Extract the (X, Y) coordinate from the center of the cell holding the provided text.  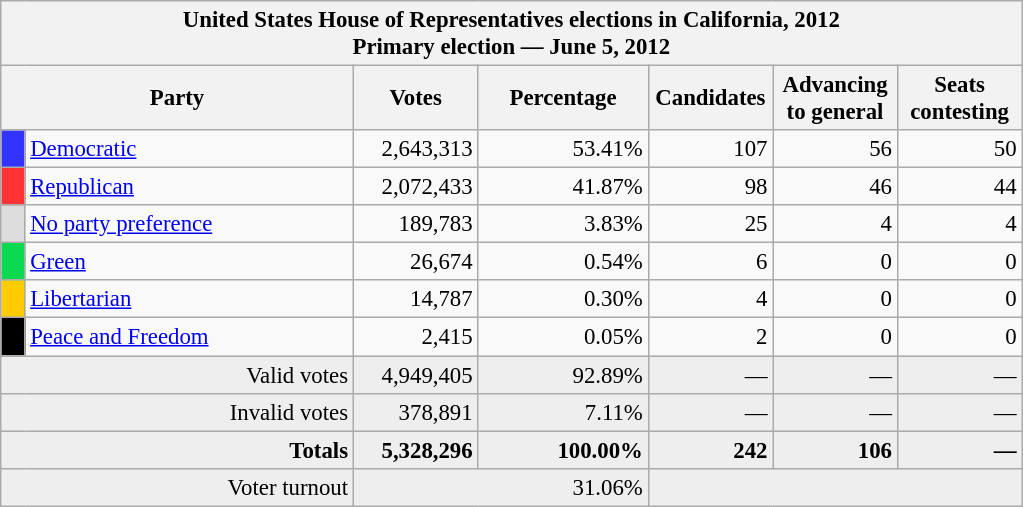
107 (710, 149)
46 (836, 187)
Peace and Freedom (189, 337)
189,783 (416, 224)
0.05% (563, 337)
2,415 (416, 337)
242 (710, 450)
2 (710, 337)
31.06% (500, 487)
Candidates (710, 98)
Totals (178, 450)
26,674 (416, 262)
53.41% (563, 149)
2,072,433 (416, 187)
106 (836, 450)
No party preference (189, 224)
3.83% (563, 224)
Green (189, 262)
98 (710, 187)
Party (178, 98)
92.89% (563, 375)
50 (960, 149)
100.00% (563, 450)
Republican (189, 187)
14,787 (416, 299)
56 (836, 149)
0.54% (563, 262)
7.11% (563, 412)
Advancing to general (836, 98)
0.30% (563, 299)
5,328,296 (416, 450)
44 (960, 187)
4,949,405 (416, 375)
Valid votes (178, 375)
6 (710, 262)
2,643,313 (416, 149)
41.87% (563, 187)
Libertarian (189, 299)
25 (710, 224)
Voter turnout (178, 487)
Seats contesting (960, 98)
Votes (416, 98)
United States House of Representatives elections in California, 2012Primary election — June 5, 2012 (512, 34)
Democratic (189, 149)
378,891 (416, 412)
Invalid votes (178, 412)
Percentage (563, 98)
